Output the (X, Y) coordinate of the center of the cell containing the given text.  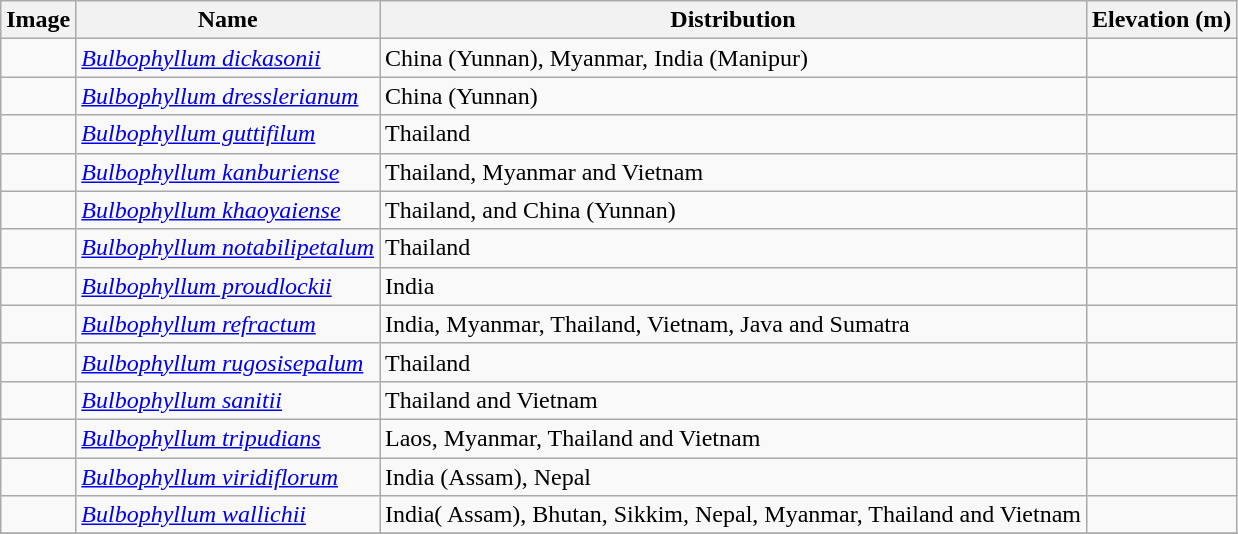
India( Assam), Bhutan, Sikkim, Nepal, Myanmar, Thailand and Vietnam (734, 515)
China (Yunnan), Myanmar, India (Manipur) (734, 58)
India (734, 286)
Bulbophyllum wallichii (228, 515)
Bulbophyllum sanitii (228, 400)
Bulbophyllum dickasonii (228, 58)
Distribution (734, 20)
Bulbophyllum proudlockii (228, 286)
Thailand and Vietnam (734, 400)
Thailand, Myanmar and Vietnam (734, 172)
India, Myanmar, Thailand, Vietnam, Java and Sumatra (734, 324)
China (Yunnan) (734, 96)
Bulbophyllum rugosisepalum (228, 362)
Name (228, 20)
Bulbophyllum guttifilum (228, 134)
Bulbophyllum notabilipetalum (228, 248)
India (Assam), Nepal (734, 477)
Bulbophyllum tripudians (228, 438)
Bulbophyllum kanburiense (228, 172)
Elevation (m) (1161, 20)
Bulbophyllum dresslerianum (228, 96)
Image (38, 20)
Bulbophyllum khaoyaiense (228, 210)
Thailand, and China (Yunnan) (734, 210)
Bulbophyllum viridiflorum (228, 477)
Laos, Myanmar, Thailand and Vietnam (734, 438)
Bulbophyllum refractum (228, 324)
